Output the [X, Y] coordinate of the center of the cell containing the given text.  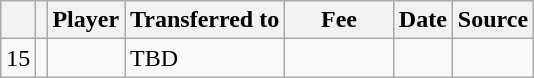
Source [492, 20]
Player [86, 20]
Fee [340, 20]
15 [18, 58]
Transferred to [205, 20]
Date [422, 20]
TBD [205, 58]
